From the cell containing the given text, extract its center point as (X, Y) coordinate. 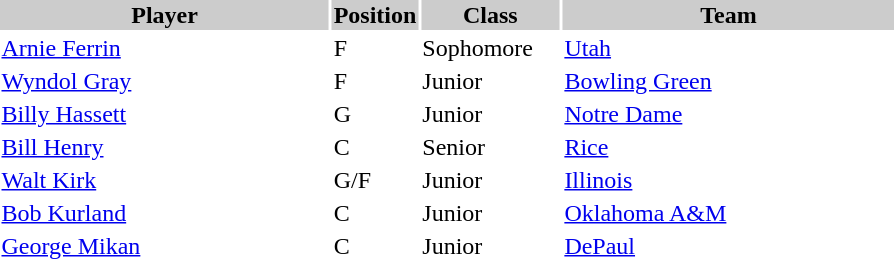
Bowling Green (728, 81)
Position (375, 15)
Senior (490, 147)
G (375, 114)
Bob Kurland (164, 213)
Bill Henry (164, 147)
Walt Kirk (164, 180)
Team (728, 15)
Notre Dame (728, 114)
Wyndol Gray (164, 81)
Illinois (728, 180)
Oklahoma A&M (728, 213)
G/F (375, 180)
Arnie Ferrin (164, 48)
Class (490, 15)
Player (164, 15)
Utah (728, 48)
Billy Hassett (164, 114)
Sophomore (490, 48)
Rice (728, 147)
